For the text-containing cell, return its midpoint in (x, y) coordinate format. 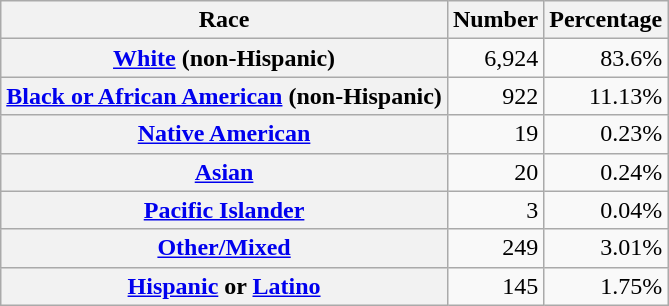
Hispanic or Latino (224, 286)
20 (495, 172)
Percentage (606, 20)
1.75% (606, 286)
Other/Mixed (224, 248)
0.23% (606, 134)
6,924 (495, 58)
922 (495, 96)
Number (495, 20)
White (non-Hispanic) (224, 58)
0.24% (606, 172)
Native American (224, 134)
3.01% (606, 248)
Race (224, 20)
Asian (224, 172)
19 (495, 134)
3 (495, 210)
Black or African American (non-Hispanic) (224, 96)
11.13% (606, 96)
249 (495, 248)
145 (495, 286)
0.04% (606, 210)
Pacific Islander (224, 210)
83.6% (606, 58)
